Find where the given text appears and provide that cell's center as [x, y] coordinate. 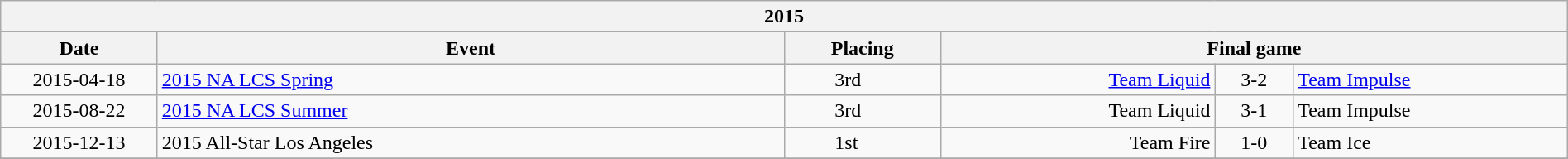
3-2 [1254, 79]
Date [79, 48]
Team Fire [1078, 142]
Event [471, 48]
2015 NA LCS Spring [471, 79]
2015 All-Star Los Angeles [471, 142]
2015-12-13 [79, 142]
Placing [862, 48]
2015-08-22 [79, 111]
2015-04-18 [79, 79]
2015 [784, 17]
1-0 [1254, 142]
3-1 [1254, 111]
1st [862, 142]
Team Ice [1431, 142]
2015 NA LCS Summer [471, 111]
Final game [1254, 48]
